Return the [x, y] coordinate for the center point of the cell that contains the specified text.  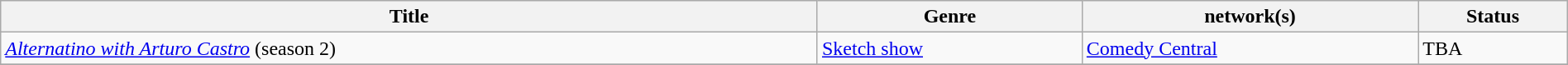
Sketch show [949, 48]
Genre [949, 17]
Alternatino with Arturo Castro (season 2) [409, 48]
Status [1494, 17]
Comedy Central [1250, 48]
Title [409, 17]
TBA [1494, 48]
network(s) [1250, 17]
